Locate the cell with the specified text and output its [X, Y] center coordinate. 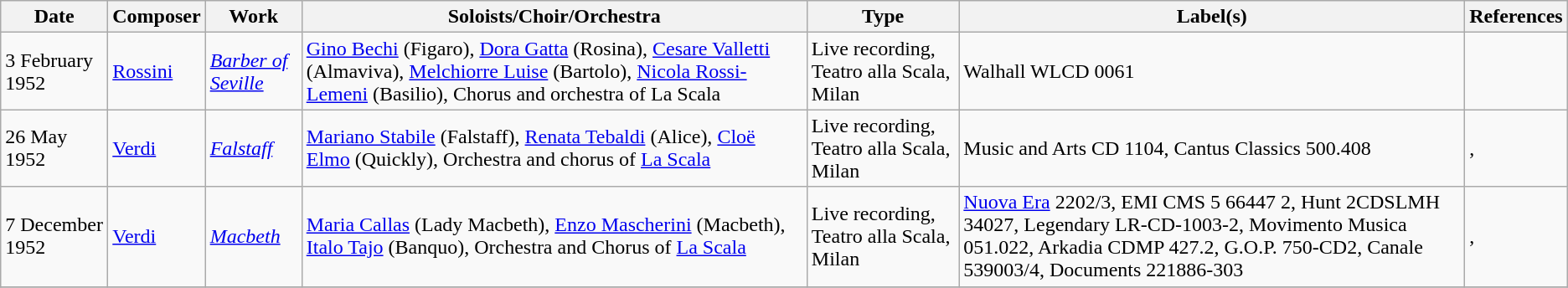
Type [883, 17]
Rossini [157, 71]
Composer [157, 17]
References [1516, 17]
Soloists/Choir/Orchestra [554, 17]
Walhall WLCD 0061 [1212, 71]
Mariano Stabile (Falstaff), Renata Tebaldi (Alice), Cloë Elmo (Quickly), Orchestra and chorus of La Scala [554, 148]
26 May 1952 [54, 148]
Music and Arts CD 1104, Cantus Classics 500.408 [1212, 148]
Falstaff [253, 148]
Work [253, 17]
Maria Callas (Lady Macbeth), Enzo Mascherini (Macbeth), Italo Tajo (Banquo), Orchestra and Chorus of La Scala [554, 236]
Macbeth [253, 236]
Barber of Seville [253, 71]
Date [54, 17]
3 February 1952 [54, 71]
Label(s) [1212, 17]
7 December 1952 [54, 236]
